Find where the given text appears and provide that cell's center as (X, Y) coordinate. 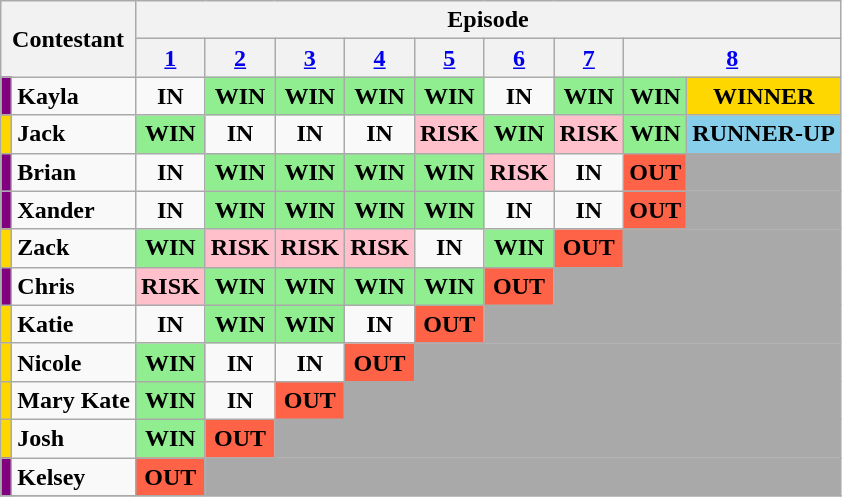
Mary Kate (74, 400)
Xander (74, 210)
5 (449, 58)
6 (519, 58)
Zack (74, 248)
Episode (488, 20)
4 (380, 58)
Josh (74, 438)
Brian (74, 172)
Katie (74, 324)
8 (732, 58)
3 (310, 58)
Kayla (74, 96)
Chris (74, 286)
WINNER (764, 96)
Kelsey (74, 477)
2 (240, 58)
1 (170, 58)
Jack (74, 134)
Contestant (68, 39)
7 (589, 58)
RUNNER-UP (764, 134)
Nicole (74, 362)
